Pinpoint the cell where the given text exists, returning its [X, Y] midpoint coordinate. 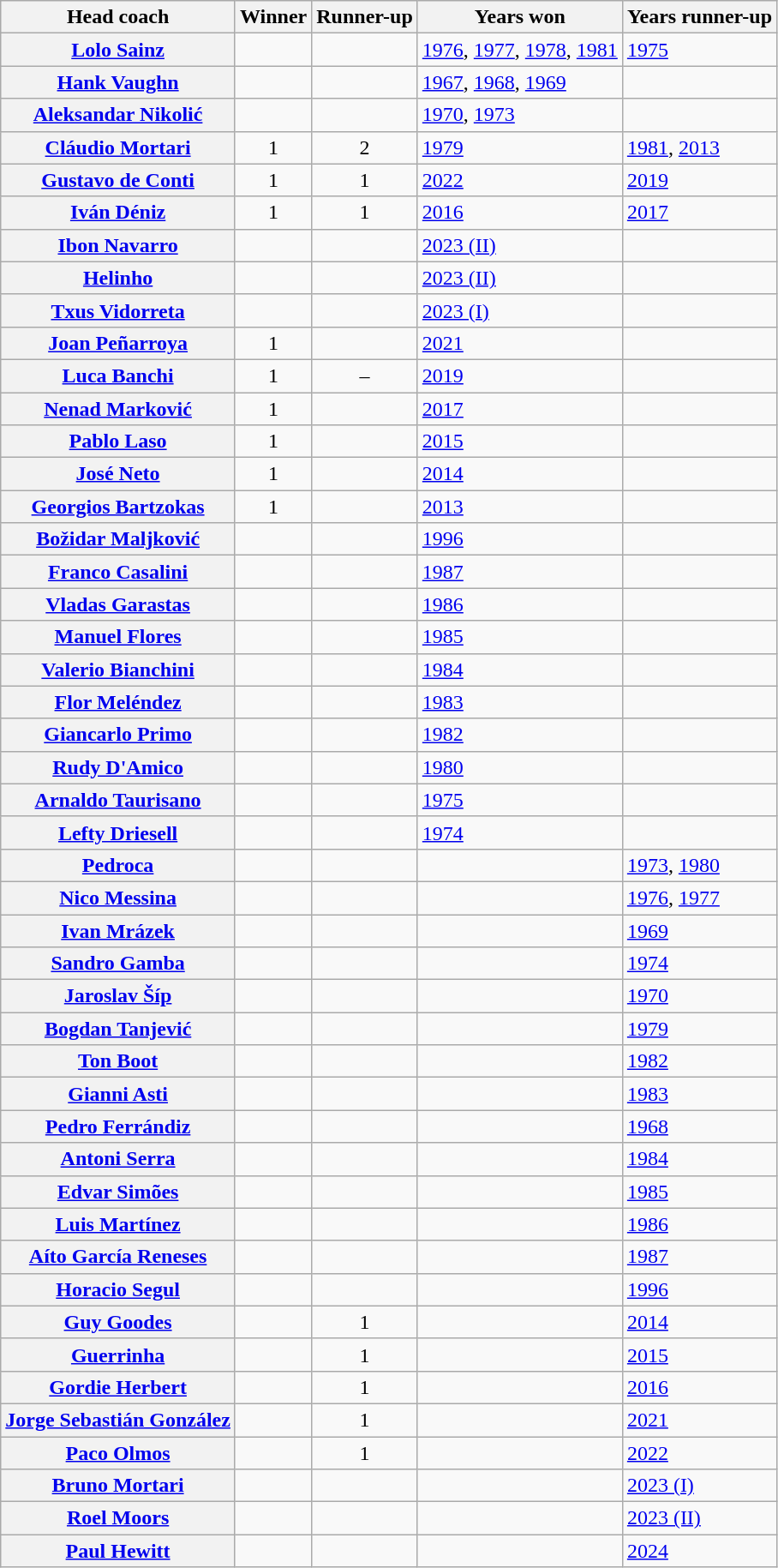
Gianni Asti [118, 1094]
Flor Meléndez [118, 702]
Head coach [118, 17]
Božidar Maljković [118, 539]
Txus Vidorreta [118, 310]
Manuel Flores [118, 637]
Jaroslav Šíp [118, 996]
Arnaldo Taurisano [118, 800]
Bruno Mortari [118, 1486]
Roel Moors [118, 1518]
Giancarlo Primo [118, 735]
Gustavo de Conti [118, 180]
Iván Déniz [118, 213]
Pedroca [118, 865]
Luca Banchi [118, 375]
Helinho [118, 278]
Hank Vaughn [118, 82]
Rudy D'Amico [118, 767]
Paul Hewitt [118, 1551]
Aíto García Reneses [118, 1257]
José Neto [118, 474]
Winner [272, 17]
Gordie Herbert [118, 1387]
Jorge Sebastián González [118, 1420]
Paco Olmos [118, 1453]
Nenad Marković [118, 409]
Antoni Serra [118, 1159]
1969 [699, 930]
Franco Casalini [118, 572]
Joan Peñarroya [118, 343]
Horacio Segul [118, 1289]
2024 [699, 1551]
Ton Boot [118, 1061]
Nico Messina [118, 898]
Guy Goodes [118, 1322]
1976, 1977 [699, 898]
Lolo Sainz [118, 50]
1980 [519, 767]
Pablo Laso [118, 442]
Luis Martínez [118, 1224]
1970, 1973 [519, 115]
2 [365, 147]
2013 [519, 507]
1973, 1980 [699, 865]
Vladas Garastas [118, 604]
Bogdan Tanjević [118, 1029]
Runner-up [365, 17]
Valerio Bianchini [118, 670]
Aleksandar Nikolić [118, 115]
Guerrinha [118, 1355]
Ibon Navarro [118, 245]
Edvar Simões [118, 1192]
Pedro Ferrándiz [118, 1126]
1968 [699, 1126]
Lefty Driesell [118, 832]
Cláudio Mortari [118, 147]
– [365, 375]
1976, 1977, 1978, 1981 [519, 50]
1967, 1968, 1969 [519, 82]
Years runner-up [699, 17]
Georgios Bartzokas [118, 507]
Years won [519, 17]
1981, 2013 [699, 147]
Sandro Gamba [118, 964]
1970 [699, 996]
Ivan Mrázek [118, 930]
